Detect which cell encompasses the target text, then output its (x, y) center coordinate. 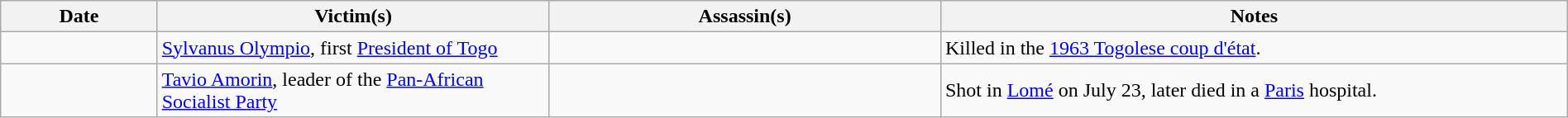
Victim(s) (353, 17)
Notes (1254, 17)
Killed in the 1963 Togolese coup d'état. (1254, 48)
Sylvanus Olympio, first President of Togo (353, 48)
Date (79, 17)
Assassin(s) (745, 17)
Tavio Amorin, leader of the Pan-African Socialist Party (353, 91)
Shot in Lomé on July 23, later died in a Paris hospital. (1254, 91)
